Identify which cell holds the provided text, then report its [X, Y] central coordinate. 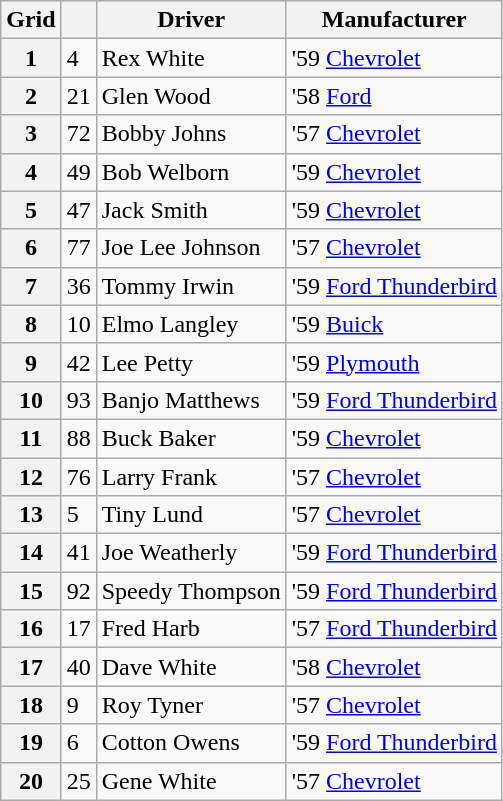
1 [31, 58]
47 [78, 210]
Joe Weatherly [191, 553]
2 [31, 96]
12 [31, 477]
Dave White [191, 667]
13 [31, 515]
Manufacturer [394, 20]
21 [78, 96]
Gene White [191, 781]
Lee Petty [191, 362]
18 [31, 705]
'57 Ford Thunderbird [394, 629]
25 [78, 781]
Larry Frank [191, 477]
49 [78, 172]
Joe Lee Johnson [191, 248]
11 [31, 438]
Driver [191, 20]
77 [78, 248]
76 [78, 477]
7 [31, 286]
Speedy Thompson [191, 591]
Bobby Johns [191, 134]
'59 Buick [394, 324]
15 [31, 591]
92 [78, 591]
40 [78, 667]
36 [78, 286]
Grid [31, 20]
Bob Welborn [191, 172]
Roy Tyner [191, 705]
93 [78, 400]
Buck Baker [191, 438]
'58 Chevrolet [394, 667]
Cotton Owens [191, 743]
16 [31, 629]
14 [31, 553]
Fred Harb [191, 629]
Tommy Irwin [191, 286]
42 [78, 362]
Banjo Matthews [191, 400]
Elmo Langley [191, 324]
Glen Wood [191, 96]
19 [31, 743]
88 [78, 438]
3 [31, 134]
'58 Ford [394, 96]
72 [78, 134]
Tiny Lund [191, 515]
8 [31, 324]
20 [31, 781]
Rex White [191, 58]
'59 Plymouth [394, 362]
Jack Smith [191, 210]
41 [78, 553]
